Extract the [x, y] coordinate from the center of the cell holding the provided text.  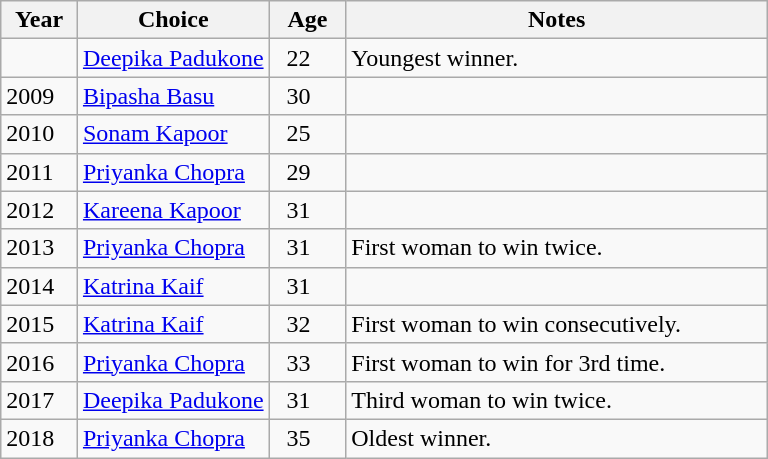
2015 [40, 324]
25 [308, 134]
Bipasha Basu [173, 96]
30 [308, 96]
2014 [40, 286]
Sonam Kapoor [173, 134]
29 [308, 172]
2011 [40, 172]
Third woman to win twice. [557, 400]
Kareena Kapoor [173, 210]
Choice [173, 20]
Notes [557, 20]
2009 [40, 96]
22 [308, 58]
First woman to win for 3rd time. [557, 362]
First woman to win consecutively. [557, 324]
Youngest winner. [557, 58]
32 [308, 324]
35 [308, 438]
2010 [40, 134]
2018 [40, 438]
33 [308, 362]
Age [308, 20]
First woman to win twice. [557, 248]
Oldest winner. [557, 438]
2017 [40, 400]
2016 [40, 362]
2013 [40, 248]
2012 [40, 210]
Year [40, 20]
